Provide the [x, y] coordinate of the cell's center where the given text is located.  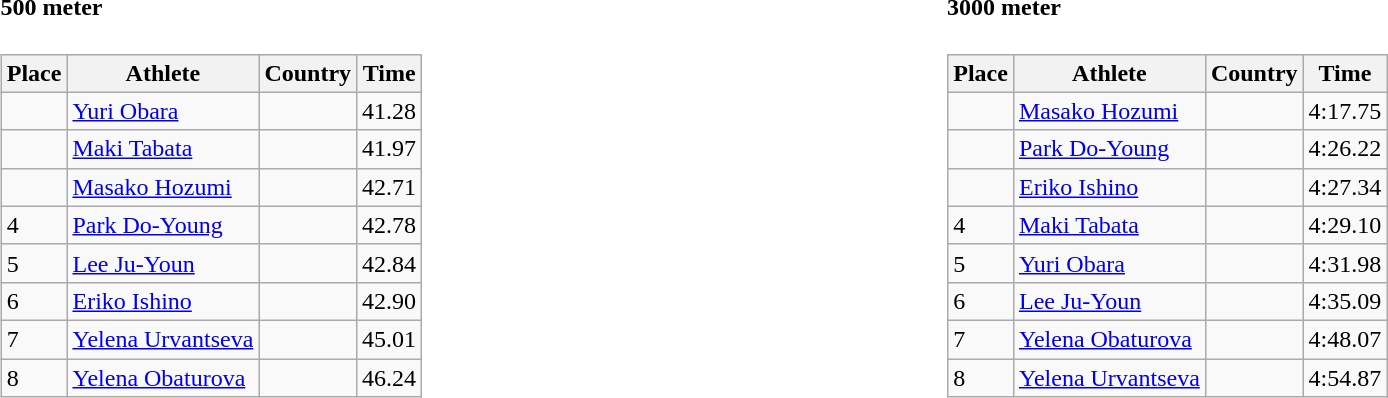
4:29.10 [1345, 225]
46.24 [390, 378]
42.78 [390, 225]
4:17.75 [1345, 111]
4:48.07 [1345, 339]
42.71 [390, 187]
4:54.87 [1345, 378]
45.01 [390, 339]
4:26.22 [1345, 149]
4:31.98 [1345, 263]
42.84 [390, 263]
4:35.09 [1345, 301]
41.97 [390, 149]
42.90 [390, 301]
41.28 [390, 111]
4:27.34 [1345, 187]
